Extract the [X, Y] coordinate from the center of the cell holding the provided text.  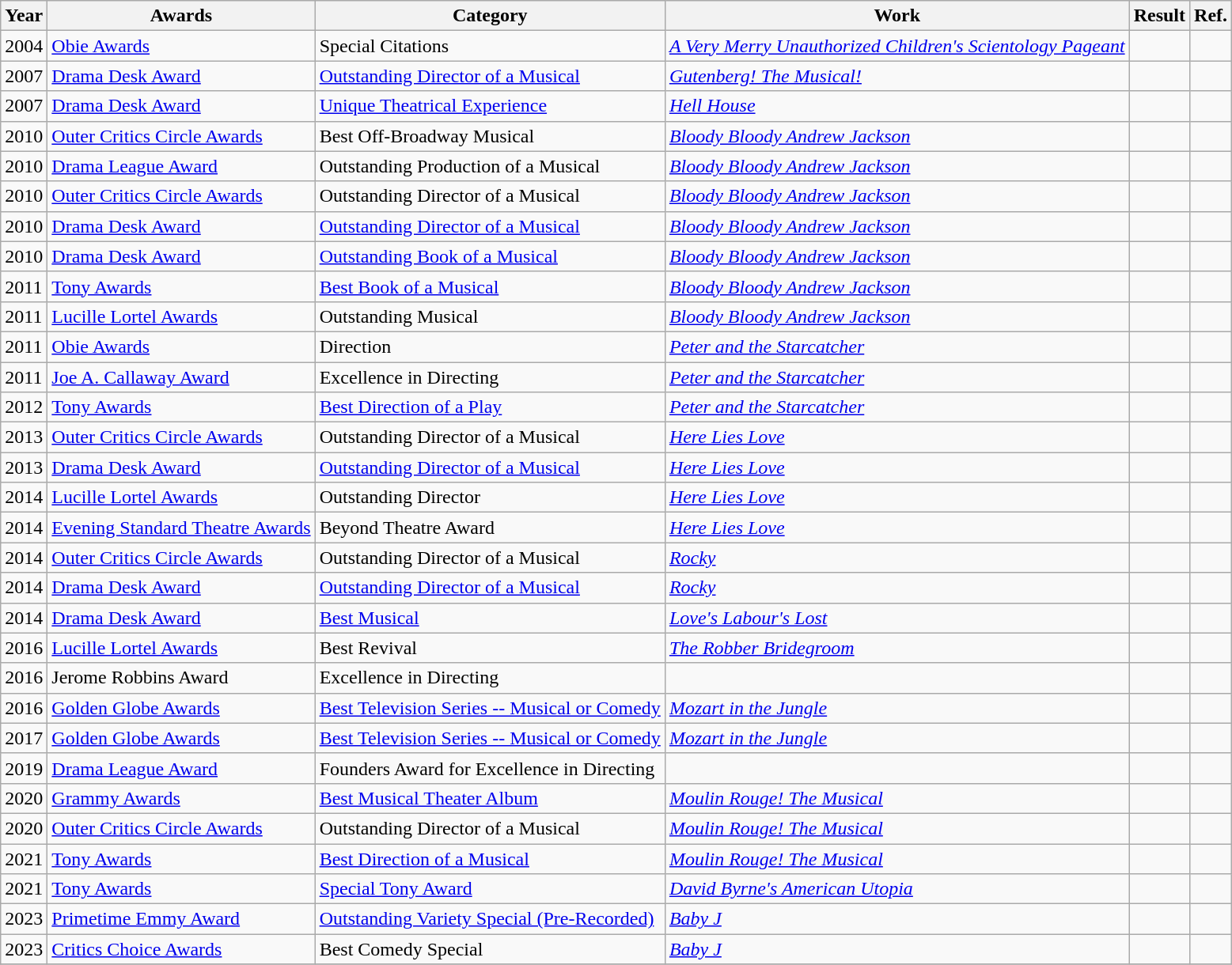
Beyond Theatre Award [490, 528]
Best Comedy Special [490, 949]
Joe A. Callaway Award [181, 377]
Grammy Awards [181, 798]
2017 [24, 738]
Best Direction of a Musical [490, 858]
Unique Theatrical Experience [490, 106]
Best Musical [490, 618]
A Very Merry Unauthorized Children's Scientology Pageant [897, 46]
Direction [490, 346]
Founders Award for Excellence in Directing [490, 768]
Critics Choice Awards [181, 949]
Best Revival [490, 648]
Primetime Emmy Award [181, 919]
Best Direction of a Play [490, 407]
Love's Labour's Lost [897, 618]
The Robber Bridegroom [897, 648]
Outstanding Variety Special (Pre-Recorded) [490, 919]
Year [24, 16]
Category [490, 16]
Awards [181, 16]
2019 [24, 768]
Outstanding Book of a Musical [490, 256]
David Byrne's American Utopia [897, 889]
Special Citations [490, 46]
Outstanding Production of a Musical [490, 166]
Jerome Robbins Award [181, 678]
Special Tony Award [490, 889]
Evening Standard Theatre Awards [181, 528]
2012 [24, 407]
Work [897, 16]
Result [1159, 16]
Outstanding Musical [490, 316]
Gutenberg! The Musical! [897, 76]
Best Book of a Musical [490, 286]
Best Musical Theater Album [490, 798]
Best Off-Broadway Musical [490, 136]
2004 [24, 46]
Hell House [897, 106]
Ref. [1211, 16]
Outstanding Director [490, 498]
